Scan for the cell matching the given text and deliver its [x, y] coordinate at center. 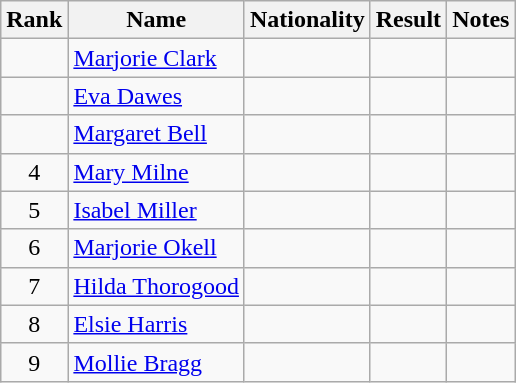
Nationality [307, 20]
7 [34, 286]
4 [34, 172]
Name [156, 20]
Rank [34, 20]
Mollie Bragg [156, 362]
Isabel Miller [156, 210]
Notes [481, 20]
6 [34, 248]
Marjorie Okell [156, 248]
Margaret Bell [156, 134]
Hilda Thorogood [156, 286]
Eva Dawes [156, 96]
8 [34, 324]
Elsie Harris [156, 324]
Result [408, 20]
Marjorie Clark [156, 58]
5 [34, 210]
9 [34, 362]
Mary Milne [156, 172]
